Capture the cell that displays the provided text and extract its (X, Y) central coordinate. 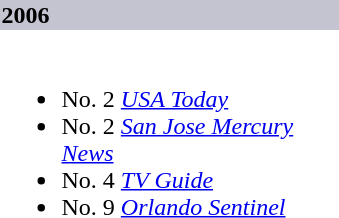
2006 (170, 15)
